Capture the cell that displays the provided text and extract its [x, y] central coordinate. 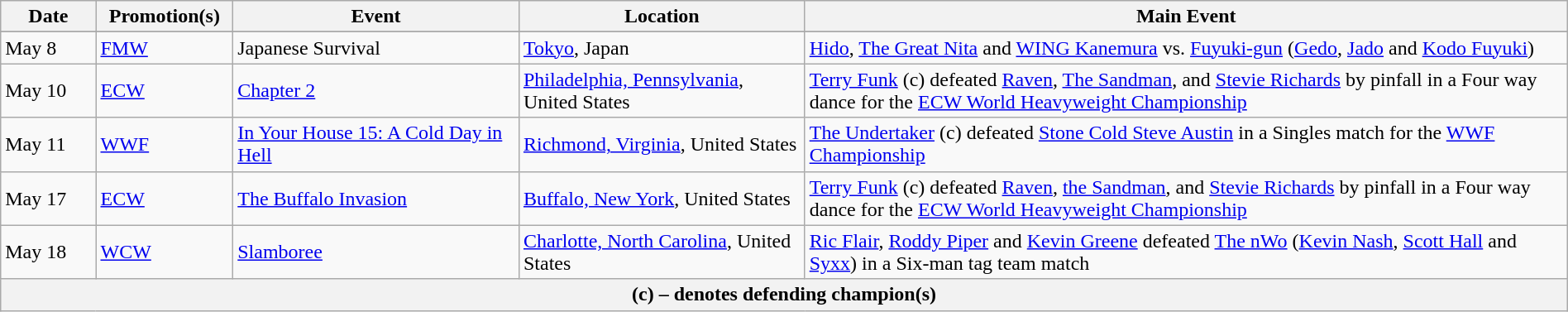
The Buffalo Invasion [376, 199]
FMW [165, 48]
Ric Flair, Roddy Piper and Kevin Greene defeated The nWo (Kevin Nash, Scott Hall and Syxx) in a Six-man tag team match [1186, 252]
The Undertaker (c) defeated Stone Cold Steve Austin in a Singles match for the WWF Championship [1186, 144]
Terry Funk (c) defeated Raven, the Sandman, and Stevie Richards by pinfall in a Four way dance for the ECW World Heavyweight Championship [1186, 199]
Philadelphia, Pennsylvania, United States [662, 91]
Slamboree [376, 252]
Promotion(s) [165, 17]
Hido, The Great Nita and WING Kanemura vs. Fuyuki-gun (Gedo, Jado and Kodo Fuyuki) [1186, 48]
Richmond, Virginia, United States [662, 144]
Tokyo, Japan [662, 48]
Event [376, 17]
Charlotte, North Carolina, United States [662, 252]
Date [48, 17]
WCW [165, 252]
WWF [165, 144]
Location [662, 17]
Terry Funk (c) defeated Raven, The Sandman, and Stevie Richards by pinfall in a Four way dance for the ECW World Heavyweight Championship [1186, 91]
Japanese Survival [376, 48]
May 8 [48, 48]
May 18 [48, 252]
In Your House 15: A Cold Day in Hell [376, 144]
May 11 [48, 144]
May 17 [48, 199]
(c) – denotes defending champion(s) [784, 295]
May 10 [48, 91]
Chapter 2 [376, 91]
Main Event [1186, 17]
Buffalo, New York, United States [662, 199]
